Scan for the cell matching the given text and deliver its [x, y] coordinate at center. 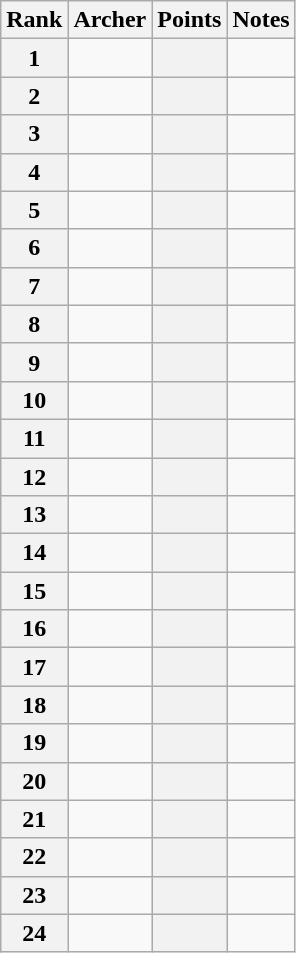
Archer [110, 20]
2 [34, 96]
19 [34, 743]
13 [34, 515]
16 [34, 629]
9 [34, 362]
7 [34, 286]
20 [34, 781]
15 [34, 591]
6 [34, 248]
21 [34, 819]
11 [34, 438]
4 [34, 172]
5 [34, 210]
10 [34, 400]
8 [34, 324]
17 [34, 667]
1 [34, 58]
22 [34, 857]
24 [34, 933]
12 [34, 477]
Notes [261, 20]
Rank [34, 20]
18 [34, 705]
Points [190, 20]
14 [34, 553]
3 [34, 134]
23 [34, 895]
